Search for the cell housing the specified text and yield its [x, y] center coordinate. 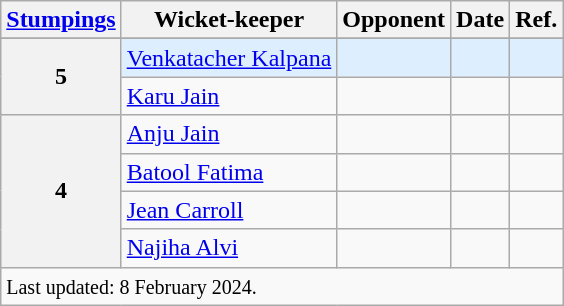
Ref. [536, 20]
4 [61, 191]
Stumpings [61, 20]
Last updated: 8 February 2024. [282, 286]
5 [61, 77]
Date [480, 20]
Karu Jain [229, 96]
Jean Carroll [229, 210]
Batool Fatima [229, 172]
Anju Jain [229, 134]
Wicket-keeper [229, 20]
Najiha Alvi [229, 248]
Opponent [394, 20]
Venkatacher Kalpana [229, 58]
